Scan for the cell matching the given text and deliver its (X, Y) coordinate at center. 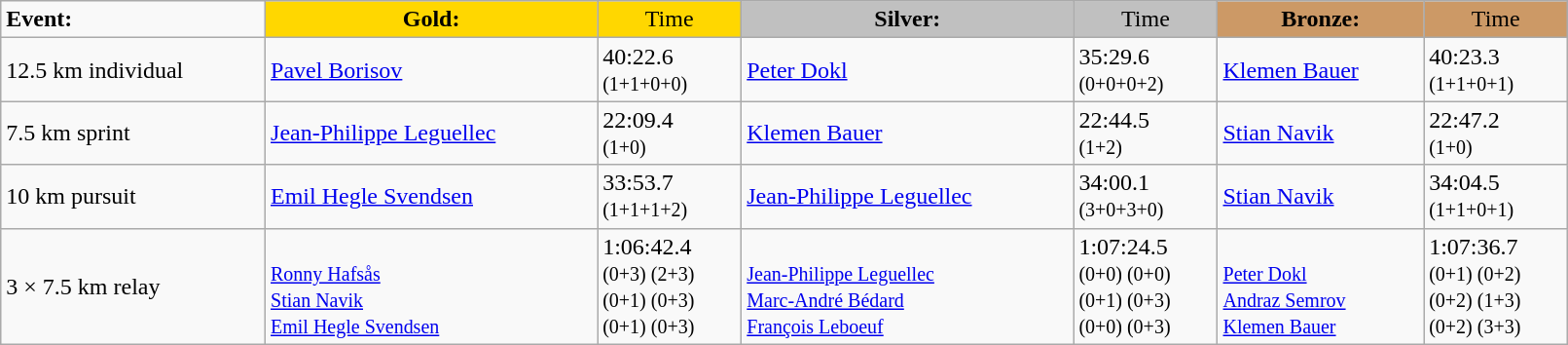
1:07:24.5 (0+0) (0+0)(0+1) (0+3)(0+0) (0+3) (1146, 287)
40:23.3(1+1+0+1) (1496, 70)
40:22.6(1+1+0+0) (670, 70)
Bronze: (1321, 19)
Ronny HafsåsStian NavikEmil Hegle Svendsen (432, 287)
35:29.6(0+0+0+2) (1146, 70)
22:44.5(1+2) (1146, 133)
12.5 km individual (133, 70)
34:04.5(1+1+0+1) (1496, 197)
Jean-Philippe LeguellecMarc-André BédardFrançois Leboeuf (907, 287)
22:09.4(1+0) (670, 133)
Peter DoklAndraz SemrovKlemen Bauer (1321, 287)
7.5 km sprint (133, 133)
Peter Dokl (907, 70)
Gold: (432, 19)
3 × 7.5 km relay (133, 287)
Event: (133, 19)
34:00.1(3+0+3+0) (1146, 197)
Pavel Borisov (432, 70)
33:53.7(1+1+1+2) (670, 197)
Emil Hegle Svendsen (432, 197)
1:06:42.4(0+3) (2+3)(0+1) (0+3)(0+1) (0+3) (670, 287)
1:07:36.7(0+1) (0+2)(0+2) (1+3)(0+2) (3+3) (1496, 287)
Silver: (907, 19)
22:47.2(1+0) (1496, 133)
10 km pursuit (133, 197)
